Output the [X, Y] coordinate of the center of the cell containing the given text.  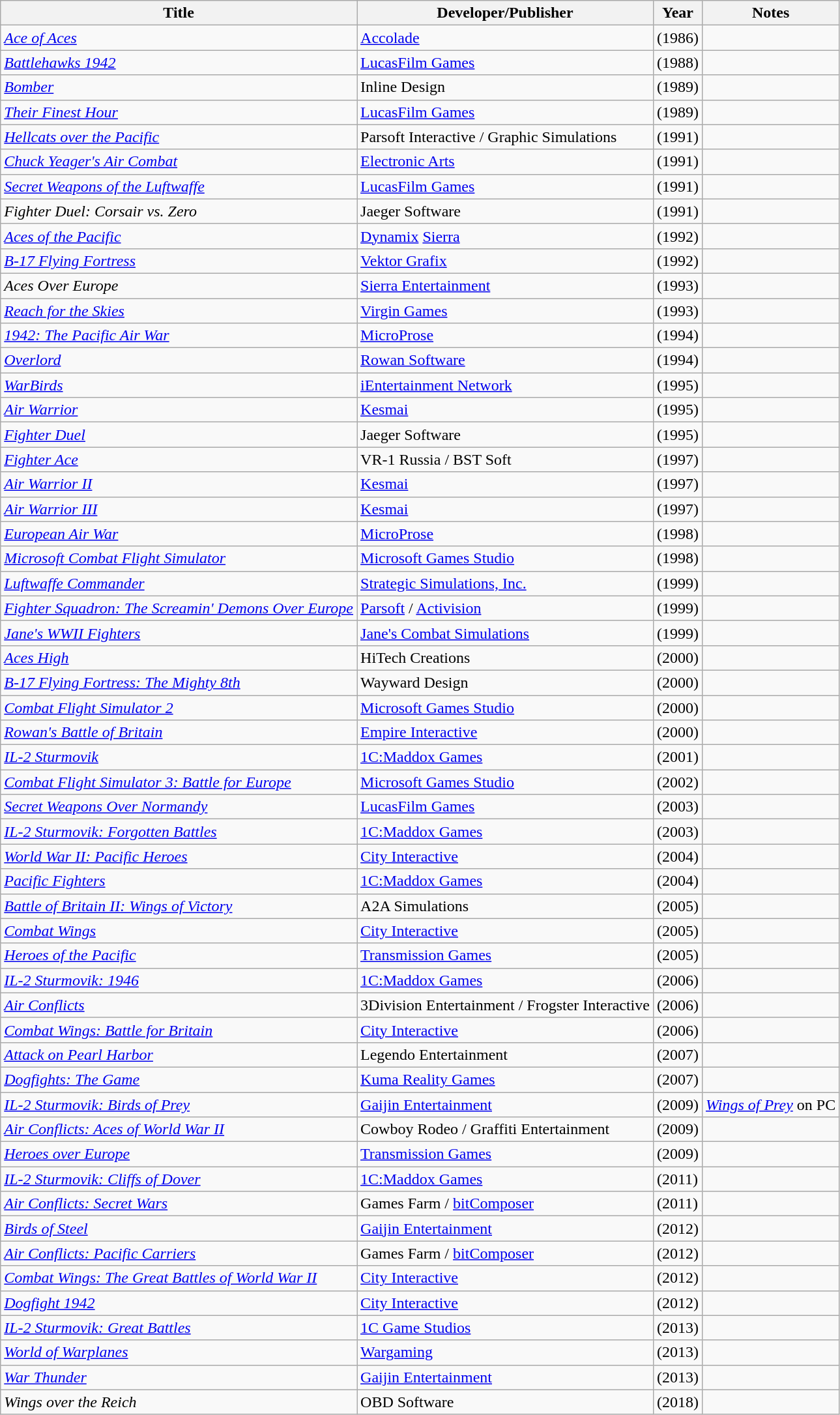
Air Conflicts: Aces of World War II [179, 1130]
Hellcats over the Pacific [179, 137]
Notes [771, 13]
Birds of Steel [179, 1229]
Heroes over Europe [179, 1154]
Title [179, 13]
Fighter Squadron: The Screamin' Demons Over Europe [179, 608]
1942: The Pacific Air War [179, 336]
Dogfights: The Game [179, 1079]
War Thunder [179, 1377]
Heroes of the Pacific [179, 955]
Parsoft / Activision [506, 608]
Microsoft Combat Flight Simulator [179, 559]
Wayward Design [506, 682]
Fighter Duel [179, 435]
Virgin Games [506, 311]
Empire Interactive [506, 733]
Luftwaffe Commander [179, 583]
Secret Weapons Over Normandy [179, 807]
Secret Weapons of the Luftwaffe [179, 186]
Ace of Aces [179, 38]
Rowan Software [506, 360]
Combat Wings: Battle for Britain [179, 1030]
Combat Wings: The Great Battles of World War II [179, 1278]
Year [678, 13]
A2A Simulations [506, 906]
Aces Over Europe [179, 285]
Dogfight 1942 [179, 1303]
World War II: Pacific Heroes [179, 856]
WarBirds [179, 385]
B-17 Flying Fortress [179, 261]
Sierra Entertainment [506, 285]
(1986) [678, 38]
Parsoft Interactive / Graphic Simulations [506, 137]
IL-2 Sturmovik: Birds of Prey [179, 1105]
VR-1 Russia / BST Soft [506, 460]
IL-2 Sturmovik: Forgotten Battles [179, 832]
iEntertainment Network [506, 385]
Aces of the Pacific [179, 236]
Accolade [506, 38]
(2001) [678, 757]
Legendo Entertainment [506, 1055]
(2018) [678, 1402]
Bomber [179, 87]
Air Conflicts: Pacific Carriers [179, 1253]
Kuma Reality Games [506, 1079]
Wings over the Reich [179, 1402]
Vektor Grafix [506, 261]
(2002) [678, 782]
Air Warrior II [179, 484]
Battle of Britain II: Wings of Victory [179, 906]
Their Finest Hour [179, 112]
Air Warrior [179, 410]
Strategic Simulations, Inc. [506, 583]
Combat Wings [179, 931]
OBD Software [506, 1402]
Developer/Publisher [506, 13]
Combat Flight Simulator 2 [179, 707]
Fighter Duel: Corsair vs. Zero [179, 211]
Combat Flight Simulator 3: Battle for Europe [179, 782]
IL-2 Sturmovik [179, 757]
IL-2 Sturmovik: Great Battles [179, 1328]
1C Game Studios [506, 1328]
Electronic Arts [506, 162]
Jane's Combat Simulations [506, 633]
(1988) [678, 63]
HiTech Creations [506, 658]
Chuck Yeager's Air Combat [179, 162]
Overlord [179, 360]
World of Warplanes [179, 1352]
Attack on Pearl Harbor [179, 1055]
Air Conflicts [179, 1005]
Rowan's Battle of Britain [179, 733]
Battlehawks 1942 [179, 63]
Jane's WWII Fighters [179, 633]
Reach for the Skies [179, 311]
Pacific Fighters [179, 881]
3Division Entertainment / Frogster Interactive [506, 1005]
B-17 Flying Fortress: The Mighty 8th [179, 682]
Inline Design [506, 87]
Fighter Ace [179, 460]
Aces High [179, 658]
European Air War [179, 534]
Air Warrior III [179, 509]
Wings of Prey on PC [771, 1105]
IL-2 Sturmovik: 1946 [179, 980]
Cowboy Rodeo / Graffiti Entertainment [506, 1130]
IL-2 Sturmovik: Cliffs of Dover [179, 1179]
Air Conflicts: Secret Wars [179, 1204]
Dynamix Sierra [506, 236]
Wargaming [506, 1352]
